Output the (x, y) coordinate of the center of the cell containing the given text.  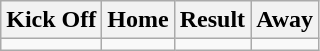
Result (212, 20)
Away (285, 20)
Home (138, 20)
Kick Off (52, 20)
